Determine the [x, y] coordinate at the center of the cell enclosing the given text.  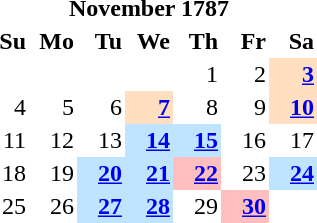
2 [245, 74]
10 [293, 108]
Th [197, 42]
12 [53, 140]
16 [245, 140]
5 [53, 108]
20 [101, 174]
Fr [245, 42]
8 [197, 108]
21 [149, 174]
Sa [293, 42]
Mo [53, 42]
We [149, 42]
7 [149, 108]
17 [293, 140]
29 [197, 206]
23 [245, 174]
24 [293, 174]
19 [53, 174]
14 [149, 140]
22 [197, 174]
6 [101, 108]
13 [101, 140]
Tu [101, 42]
15 [197, 140]
27 [101, 206]
9 [245, 108]
26 [53, 206]
30 [245, 206]
1 [197, 74]
28 [149, 206]
3 [293, 74]
